Identify which cell holds the provided text, then report its (X, Y) central coordinate. 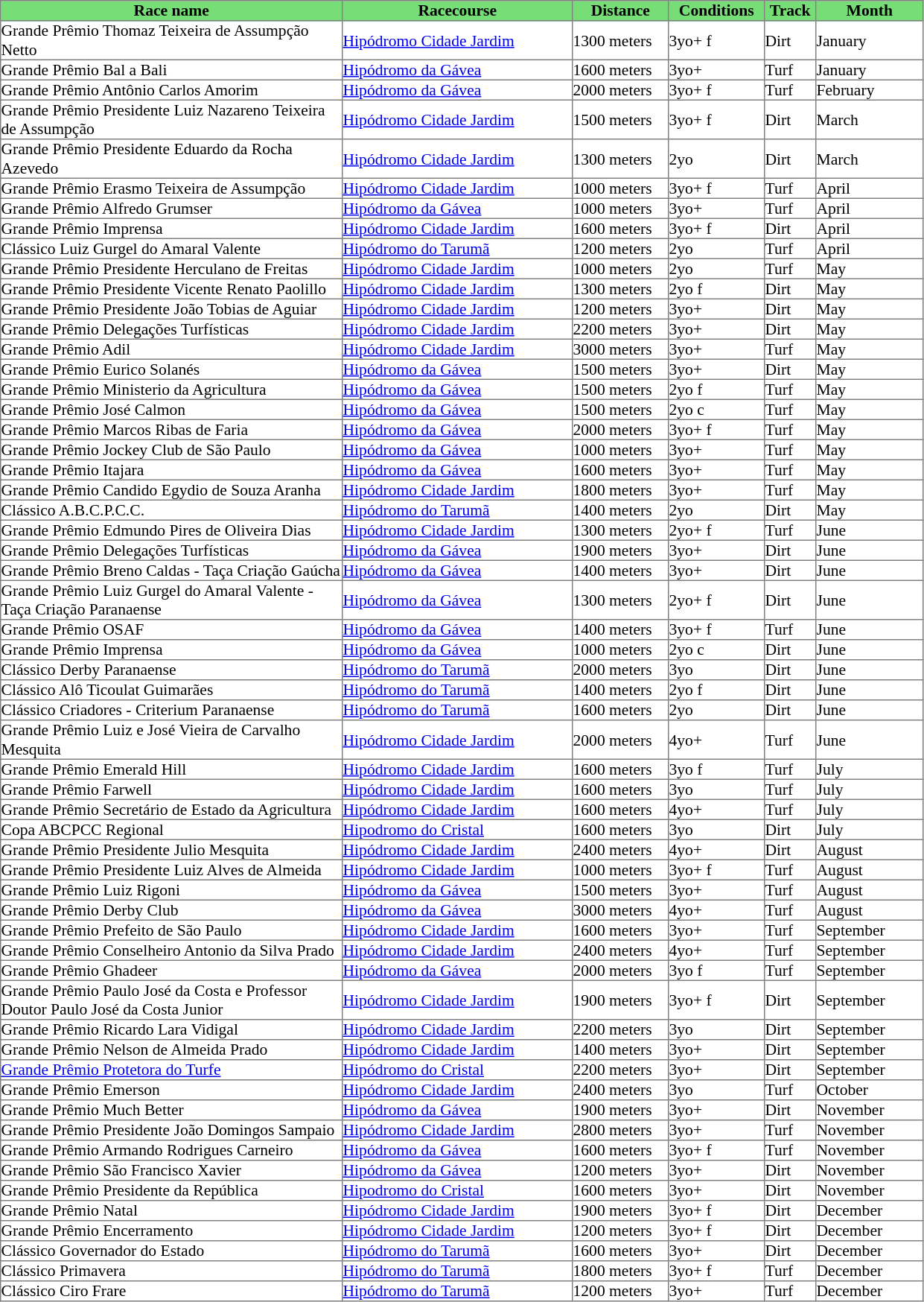
Clássico A.B.C.P.C.C. (171, 509)
Grande Prêmio Much Better (171, 1110)
Grande Prêmio Armando Rodrigues Carneiro (171, 1150)
Grande Prêmio Prefeito de São Paulo (171, 930)
Grande Prêmio Adil (171, 349)
Grande Prêmio Erasmo Teixeira de Assumpção (171, 188)
Race name (171, 10)
Distance (621, 10)
Grande Prêmio Emerson (171, 1090)
Clássico Primavera (171, 1271)
Grande Prêmio Conselheiro Antonio da Silva Prado (171, 950)
Grande Prêmio Itajara (171, 469)
Grande Prêmio Jockey Club de São Paulo (171, 450)
Grande Prêmio José Calmon (171, 410)
Grande Prêmio Presidente João Tobias de Aguiar (171, 308)
2800 meters (621, 1131)
Clássico Governador do Estado (171, 1251)
Grande Prêmio Encerramento (171, 1230)
Grande Prêmio Nelson de Almeida Prado (171, 1050)
Grande Prêmio Eurico Solanés (171, 369)
Grande Prêmio Ministerio da Agricultura (171, 389)
Grande Prêmio Presidente Luiz Nazareno Teixeira de Assumpção (171, 119)
Grande Prêmio Luiz Gurgel do Amaral Valente - Taça Criação Paranaense (171, 600)
Grande Prêmio Protetora do Turfe (171, 1070)
Grande Prêmio Edmundo Pires de Oliveira Dias (171, 530)
Grande Prêmio Presidente Herculano de Freitas (171, 268)
Grande Prêmio Paulo José da Costa e Professor Doutor Paulo José da Costa Junior (171, 1000)
Month (870, 10)
Grande Prêmio Presidente Julio Mesquita (171, 849)
Racecourse (457, 10)
Grande Prêmio Presidente da República (171, 1190)
Grande Prêmio Presidente Luiz Alves de Almeida (171, 870)
Grande Prêmio Marcos Ribas de Faria (171, 429)
Grande Prêmio Presidente Eduardo da Rocha Azevedo (171, 159)
Grande Prêmio Presidente João Domingos Sampaio (171, 1131)
Clássico Derby Paranaense (171, 670)
Clássico Alô Ticoulat Guimarães (171, 690)
Grande Prêmio Ricardo Lara Vidigal (171, 1029)
Grande Prêmio Derby Club (171, 910)
Grande Prêmio Ghadeer (171, 970)
Grande Prêmio Bal a Bali (171, 70)
Grande Prêmio Natal (171, 1211)
Grande Prêmio Antônio Carlos Amorim (171, 89)
Clássico Luiz Gurgel do Amaral Valente (171, 249)
Grande Prêmio Alfredo Grumser (171, 209)
Grande Prêmio Secretário de Estado da Agricultura (171, 809)
Grande Prêmio Luiz Rigoni (171, 889)
Clássico Ciro Frare (171, 1292)
Grande Prêmio Candido Egydio de Souza Aranha (171, 490)
October (870, 1090)
Grande Prêmio Breno Caldas - Taça Criação Gaúcha (171, 571)
Grande Prêmio OSAF (171, 630)
Copa ABCPCC Regional (171, 830)
Grande Prêmio São Francisco Xavier (171, 1171)
Grande Prêmio Presidente Vicente Renato Paolillo (171, 289)
Grande Prêmio Thomaz Teixeira de Assumpção Netto (171, 40)
Conditions (716, 10)
February (870, 89)
Grande Prêmio Luiz e José Vieira de Carvalho Mesquita (171, 740)
Grande Prêmio Emerald Hill (171, 769)
Clássico Criadores - Criterium Paranaense (171, 711)
Track (791, 10)
Grande Prêmio Farwell (171, 790)
Hipódromo do Cristal (457, 1070)
